Pinpoint the cell where the given text exists, returning its [x, y] midpoint coordinate. 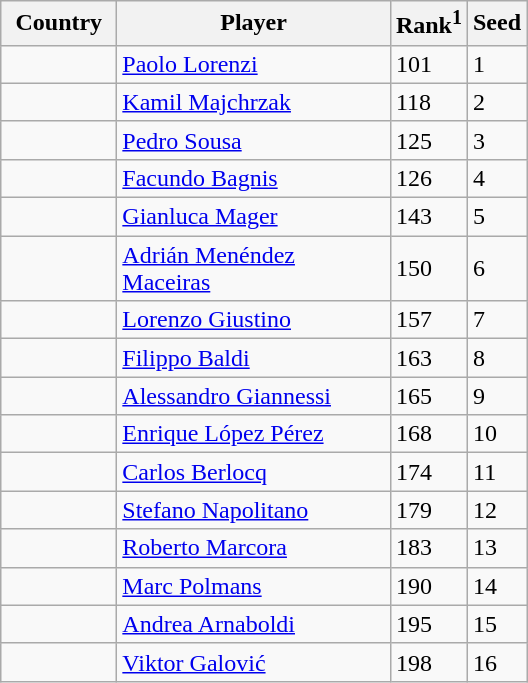
Carlos Berlocq [254, 472]
14 [496, 586]
Roberto Marcora [254, 548]
5 [496, 217]
6 [496, 268]
12 [496, 510]
2 [496, 102]
143 [428, 217]
Alessandro Giannessi [254, 396]
Pedro Sousa [254, 140]
Viktor Galović [254, 662]
125 [428, 140]
11 [496, 472]
183 [428, 548]
198 [428, 662]
9 [496, 396]
Stefano Napolitano [254, 510]
Gianluca Mager [254, 217]
179 [428, 510]
118 [428, 102]
Andrea Arnaboldi [254, 624]
101 [428, 64]
15 [496, 624]
1 [496, 64]
13 [496, 548]
163 [428, 358]
Kamil Majchrzak [254, 102]
Marc Polmans [254, 586]
16 [496, 662]
190 [428, 586]
10 [496, 434]
Player [254, 24]
165 [428, 396]
8 [496, 358]
126 [428, 178]
Paolo Lorenzi [254, 64]
4 [496, 178]
Adrián Menéndez Maceiras [254, 268]
3 [496, 140]
Filippo Baldi [254, 358]
150 [428, 268]
Facundo Bagnis [254, 178]
168 [428, 434]
174 [428, 472]
Lorenzo Giustino [254, 320]
Seed [496, 24]
195 [428, 624]
Country [59, 24]
Rank1 [428, 24]
157 [428, 320]
Enrique López Pérez [254, 434]
7 [496, 320]
